Return (X, Y) of the center of cell containing provided text 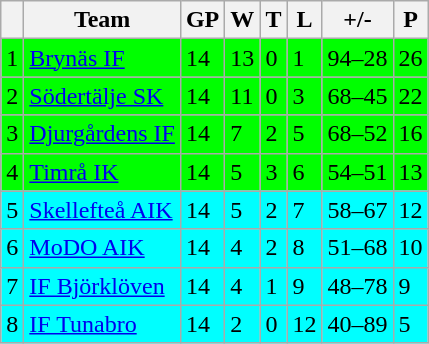
48–78 (358, 286)
54–51 (358, 172)
L (304, 20)
51–68 (358, 248)
IF Björklöven (102, 286)
GP (202, 20)
Timrå IK (102, 172)
58–67 (358, 210)
Djurgårdens IF (102, 134)
16 (410, 134)
22 (410, 96)
68–52 (358, 134)
T (274, 20)
Team (102, 20)
Södertälje SK (102, 96)
IF Tunabro (102, 324)
68–45 (358, 96)
94–28 (358, 58)
Brynäs IF (102, 58)
40–89 (358, 324)
10 (410, 248)
+/- (358, 20)
P (410, 20)
26 (410, 58)
MoDO AIK (102, 248)
W (242, 20)
11 (242, 96)
Skellefteå AIK (102, 210)
